For the text-containing cell, return its midpoint in [x, y] coordinate format. 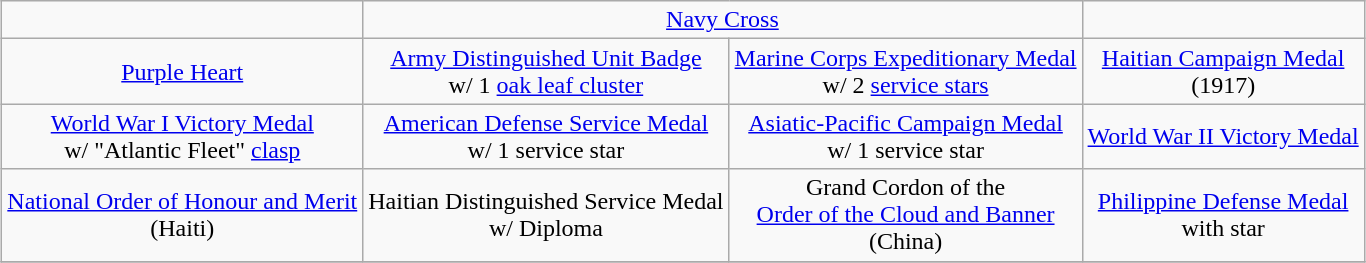
National Order of Honour and Merit(Haiti) [182, 215]
Purple Heart [182, 72]
Philippine Defense Medalwith star [1223, 215]
Grand Cordon of the Order of the Cloud and Banner(China) [906, 215]
American Defense Service Medal w/ 1 service star [546, 136]
Haitian Campaign Medal (1917) [1223, 72]
Navy Cross [722, 20]
Haitian Distinguished Service Medal w/ Diploma [546, 215]
Marine Corps Expeditionary Medal w/ 2 service stars [906, 72]
Asiatic-Pacific Campaign Medal w/ 1 service star [906, 136]
Army Distinguished Unit Badge w/ 1 oak leaf cluster [546, 72]
World War II Victory Medal [1223, 136]
World War I Victory Medal w/ "Atlantic Fleet" clasp [182, 136]
